Find where the given text appears and provide that cell's center as (x, y) coordinate. 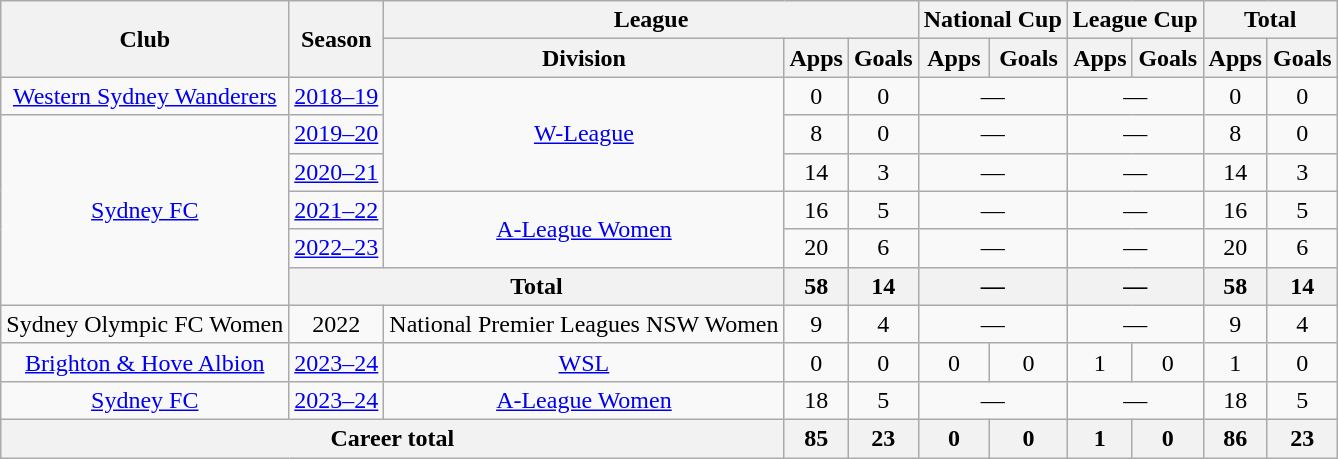
National Cup (992, 20)
League (651, 20)
National Premier Leagues NSW Women (584, 324)
2022 (336, 324)
86 (1235, 438)
W-League (584, 134)
Sydney Olympic FC Women (145, 324)
85 (816, 438)
Season (336, 39)
League Cup (1135, 20)
2022–23 (336, 248)
Western Sydney Wanderers (145, 96)
Brighton & Hove Albion (145, 362)
WSL (584, 362)
2021–22 (336, 210)
Division (584, 58)
Club (145, 39)
2018–19 (336, 96)
Career total (392, 438)
2019–20 (336, 134)
2020–21 (336, 172)
